Pinpoint the cell where the given text exists, returning its [X, Y] midpoint coordinate. 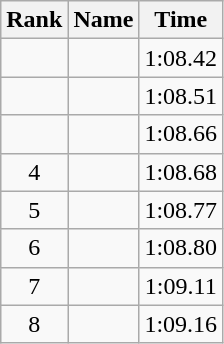
4 [34, 172]
1:09.11 [181, 286]
Name [104, 20]
5 [34, 210]
1:08.51 [181, 96]
1:08.80 [181, 248]
1:08.66 [181, 134]
1:08.68 [181, 172]
1:08.77 [181, 210]
1:08.42 [181, 58]
Time [181, 20]
8 [34, 324]
1:09.16 [181, 324]
Rank [34, 20]
6 [34, 248]
7 [34, 286]
